Scan for the cell matching the given text and deliver its [x, y] coordinate at center. 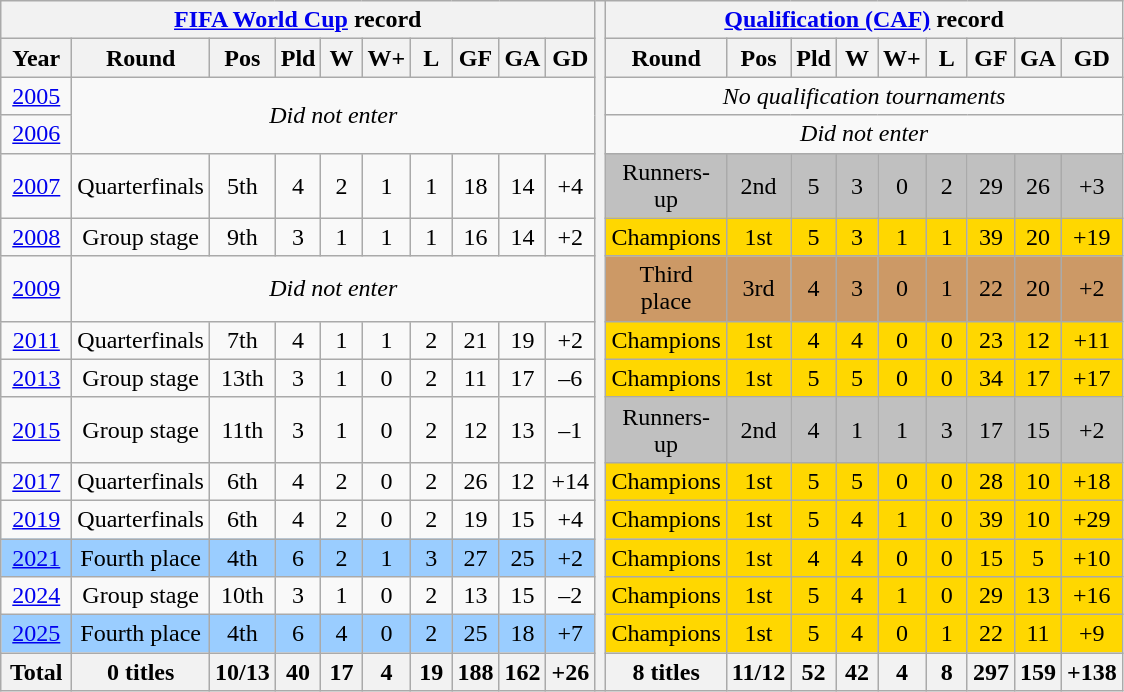
2019 [36, 519]
Total [36, 672]
2017 [36, 481]
8 [946, 672]
FIFA World Cup record [298, 20]
42 [856, 672]
+7 [570, 634]
2021 [36, 557]
2006 [36, 134]
+17 [1092, 378]
5th [242, 186]
–2 [570, 596]
23 [990, 340]
0 titles [141, 672]
52 [814, 672]
2007 [36, 186]
16 [476, 237]
34 [990, 378]
188 [476, 672]
Third place [666, 288]
8 titles [666, 672]
+18 [1092, 481]
+10 [1092, 557]
40 [298, 672]
13th [242, 378]
7th [242, 340]
10th [242, 596]
–1 [570, 430]
2011 [36, 340]
Year [36, 58]
9th [242, 237]
+11 [1092, 340]
No qualification tournaments [864, 96]
+29 [1092, 519]
27 [476, 557]
2008 [36, 237]
+19 [1092, 237]
Qualification (CAF) record [864, 20]
+16 [1092, 596]
+9 [1092, 634]
+26 [570, 672]
2009 [36, 288]
2013 [36, 378]
11th [242, 430]
2015 [36, 430]
28 [990, 481]
159 [1038, 672]
21 [476, 340]
2024 [36, 596]
–6 [570, 378]
+3 [1092, 186]
+138 [1092, 672]
3rd [758, 288]
+14 [570, 481]
2025 [36, 634]
297 [990, 672]
11/12 [758, 672]
10/13 [242, 672]
2005 [36, 96]
162 [522, 672]
